Locate the cell with the specified text and output its [x, y] center coordinate. 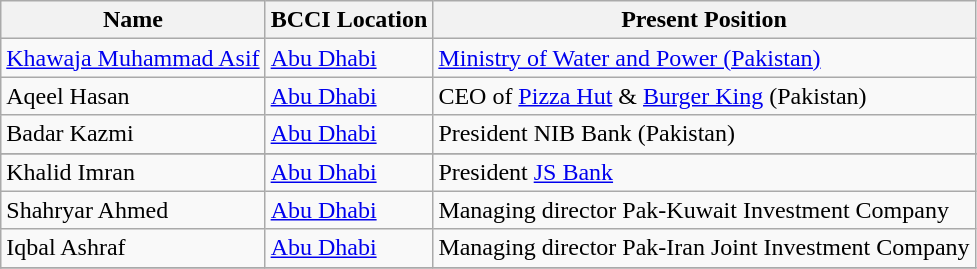
Present Position [704, 20]
Managing director Pak-Iran Joint Investment Company [704, 248]
Managing director Pak-Kuwait Investment Company [704, 210]
Khalid Imran [133, 172]
Badar Kazmi [133, 134]
CEO of Pizza Hut & Burger King (Pakistan) [704, 96]
Ministry of Water and Power (Pakistan) [704, 58]
Shahryar Ahmed [133, 210]
Name [133, 20]
Aqeel Hasan [133, 96]
BCCI Location [349, 20]
Iqbal Ashraf [133, 248]
President JS Bank [704, 172]
President NIB Bank (Pakistan) [704, 134]
Khawaja Muhammad Asif [133, 58]
